Return (X, Y) of the center of cell containing provided text 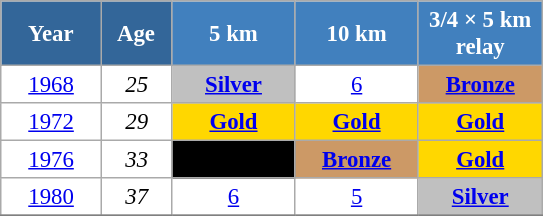
5 (356, 197)
1972 (52, 122)
1976 (52, 160)
Age (136, 34)
1968 (52, 85)
25 (136, 85)
3/4 × 5 km relay (480, 34)
5 km (234, 34)
10 km (356, 34)
Year (52, 34)
33 (136, 160)
1980 (52, 197)
29 (136, 122)
37 (136, 197)
